Extract the [X, Y] coordinate from the center of the cell holding the provided text.  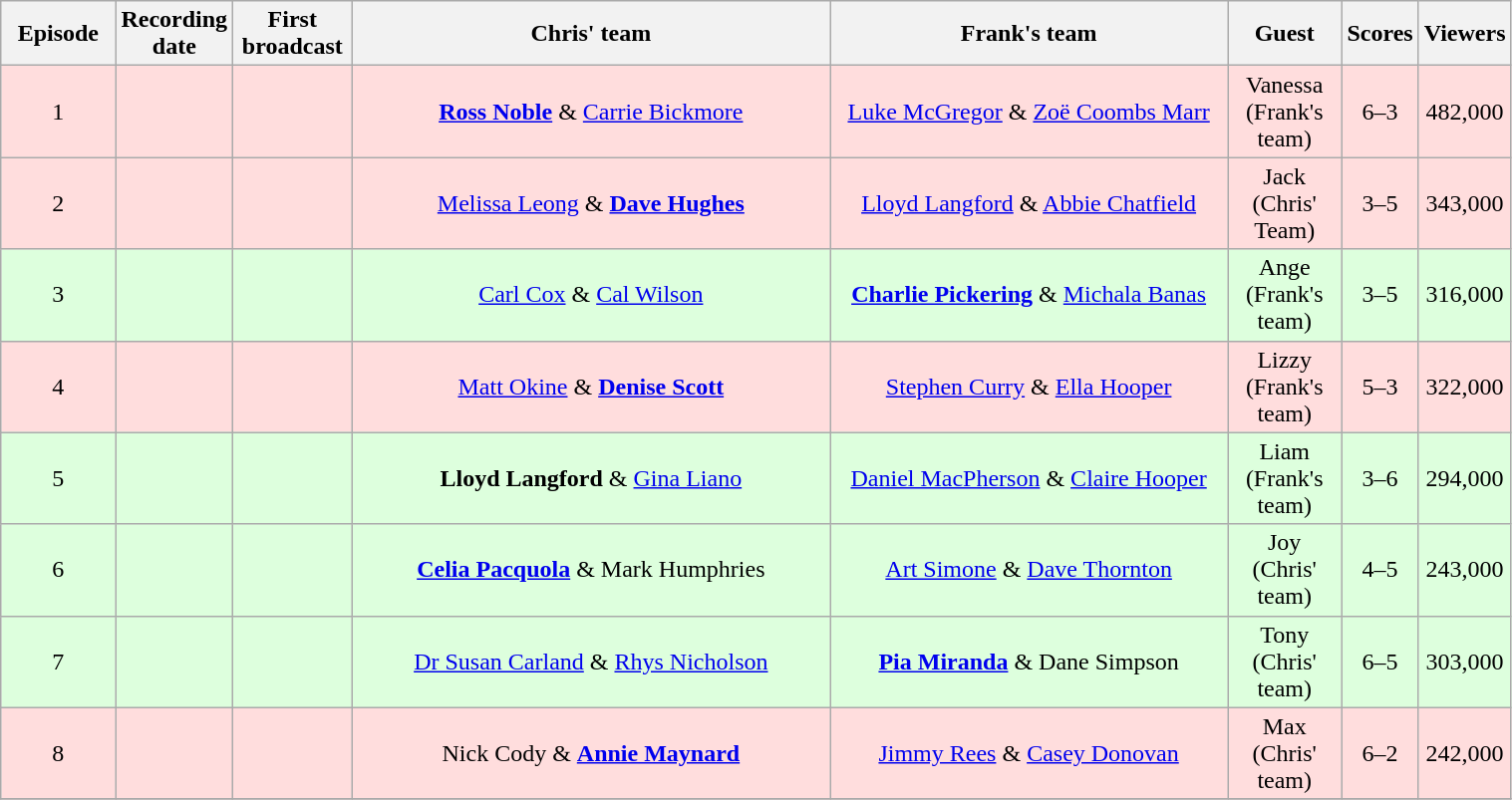
482,000 [1465, 112]
Vanessa (Frank's team) [1285, 112]
3 [58, 295]
Melissa Leong & Dave Hughes [591, 203]
Jack (Chris' Team) [1285, 203]
Ange (Frank's team) [1285, 295]
Charlie Pickering & Michala Banas [1029, 295]
343,000 [1465, 203]
Viewers [1465, 34]
Jimmy Rees & Casey Donovan [1029, 753]
1 [58, 112]
Stephen Curry & Ella Hooper [1029, 387]
Nick Cody & Annie Maynard [591, 753]
Guest [1285, 34]
6 [58, 570]
Episode [58, 34]
4 [58, 387]
Art Simone & Dave Thornton [1029, 570]
Matt Okine & Denise Scott [591, 387]
Joy (Chris' team) [1285, 570]
Lizzy (Frank's team) [1285, 387]
Chris' team [591, 34]
Dr Susan Carland & Rhys Nicholson [591, 662]
Max (Chris' team) [1285, 753]
243,000 [1465, 570]
6–2 [1379, 753]
Lloyd Langford & Gina Liano [591, 478]
Ross Noble & Carrie Bickmore [591, 112]
5–3 [1379, 387]
Tony (Chris' team) [1285, 662]
Liam (Frank's team) [1285, 478]
Celia Pacquola & Mark Humphries [591, 570]
6–5 [1379, 662]
First broadcast [293, 34]
322,000 [1465, 387]
316,000 [1465, 295]
303,000 [1465, 662]
Recording date [174, 34]
Daniel MacPherson & Claire Hooper [1029, 478]
8 [58, 753]
7 [58, 662]
6–3 [1379, 112]
4–5 [1379, 570]
294,000 [1465, 478]
Scores [1379, 34]
5 [58, 478]
Carl Cox & Cal Wilson [591, 295]
Lloyd Langford & Abbie Chatfield [1029, 203]
3–6 [1379, 478]
242,000 [1465, 753]
Luke McGregor & Zoë Coombs Marr [1029, 112]
Frank's team [1029, 34]
Pia Miranda & Dane Simpson [1029, 662]
2 [58, 203]
